Locate the cell with the specified text and output its (X, Y) center coordinate. 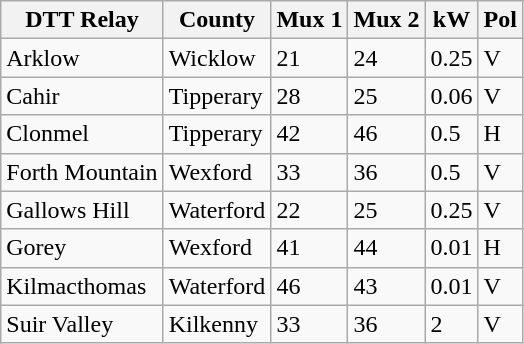
2 (452, 324)
County (217, 20)
Kilkenny (217, 324)
Mux 2 (386, 20)
kW (452, 20)
43 (386, 286)
Gorey (82, 248)
41 (310, 248)
Clonmel (82, 134)
Wicklow (217, 58)
Cahir (82, 96)
21 (310, 58)
28 (310, 96)
24 (386, 58)
0.06 (452, 96)
Mux 1 (310, 20)
42 (310, 134)
44 (386, 248)
Gallows Hill (82, 210)
Forth Mountain (82, 172)
Pol (500, 20)
Arklow (82, 58)
DTT Relay (82, 20)
Suir Valley (82, 324)
22 (310, 210)
Kilmacthomas (82, 286)
